Capture the cell that displays the provided text and extract its (x, y) central coordinate. 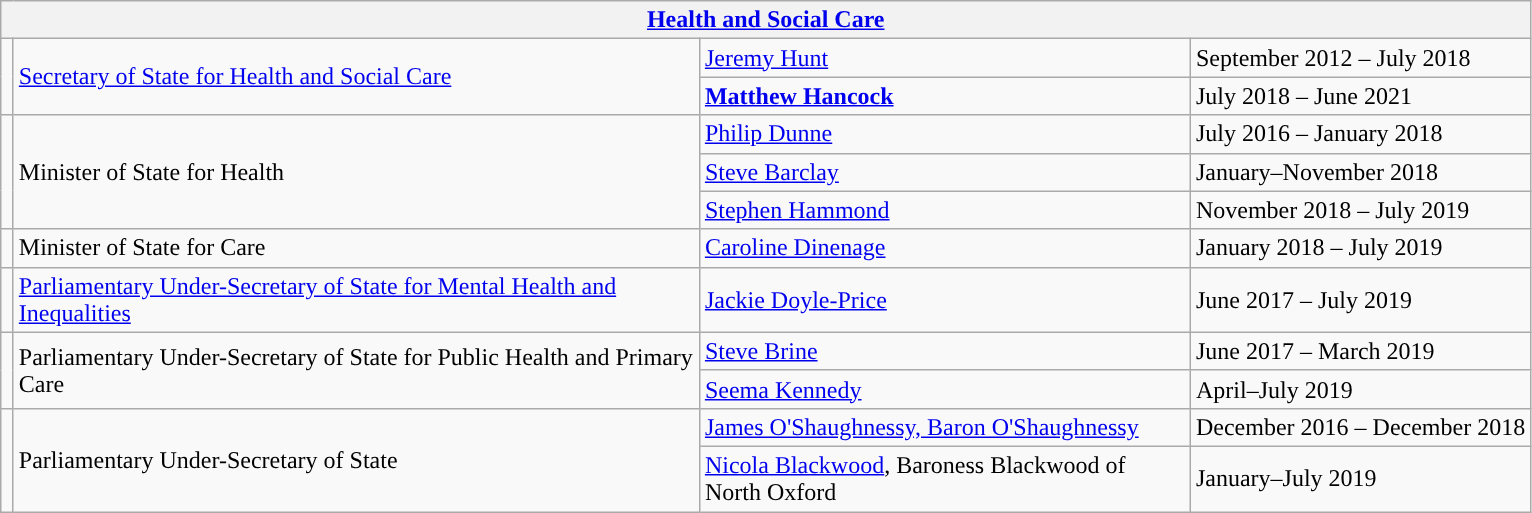
Health and Social Care (766, 20)
January–July 2019 (1360, 478)
June 2017 – March 2019 (1360, 351)
Minister of State for Health (356, 172)
Steve Barclay (944, 172)
June 2017 – July 2019 (1360, 300)
Caroline Dinenage (944, 248)
Steve Brine (944, 351)
September 2012 – July 2018 (1360, 58)
July 2018 – June 2021 (1360, 96)
January 2018 – July 2019 (1360, 248)
Secretary of State for Health and Social Care (356, 77)
January–November 2018 (1360, 172)
Seema Kennedy (944, 389)
Parliamentary Under-Secretary of State for Public Health and Primary Care (356, 370)
Jeremy Hunt (944, 58)
James O'Shaughnessy, Baron O'Shaughnessy (944, 427)
Parliamentary Under-Secretary of State for Mental Health and Inequalities (356, 300)
April–July 2019 (1360, 389)
Stephen Hammond (944, 210)
July 2016 – January 2018 (1360, 134)
November 2018 – July 2019 (1360, 210)
Philip Dunne (944, 134)
Minister of State for Care (356, 248)
Nicola Blackwood, Baroness Blackwood of North Oxford (944, 478)
December 2016 – December 2018 (1360, 427)
Matthew Hancock (944, 96)
Parliamentary Under-Secretary of State (356, 460)
Jackie Doyle-Price (944, 300)
